Locate the cell with the specified text and output its [X, Y] center coordinate. 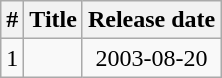
Release date [151, 20]
1 [12, 58]
Title [54, 20]
# [12, 20]
2003-08-20 [151, 58]
